Find where the given text appears and provide that cell's center as [X, Y] coordinate. 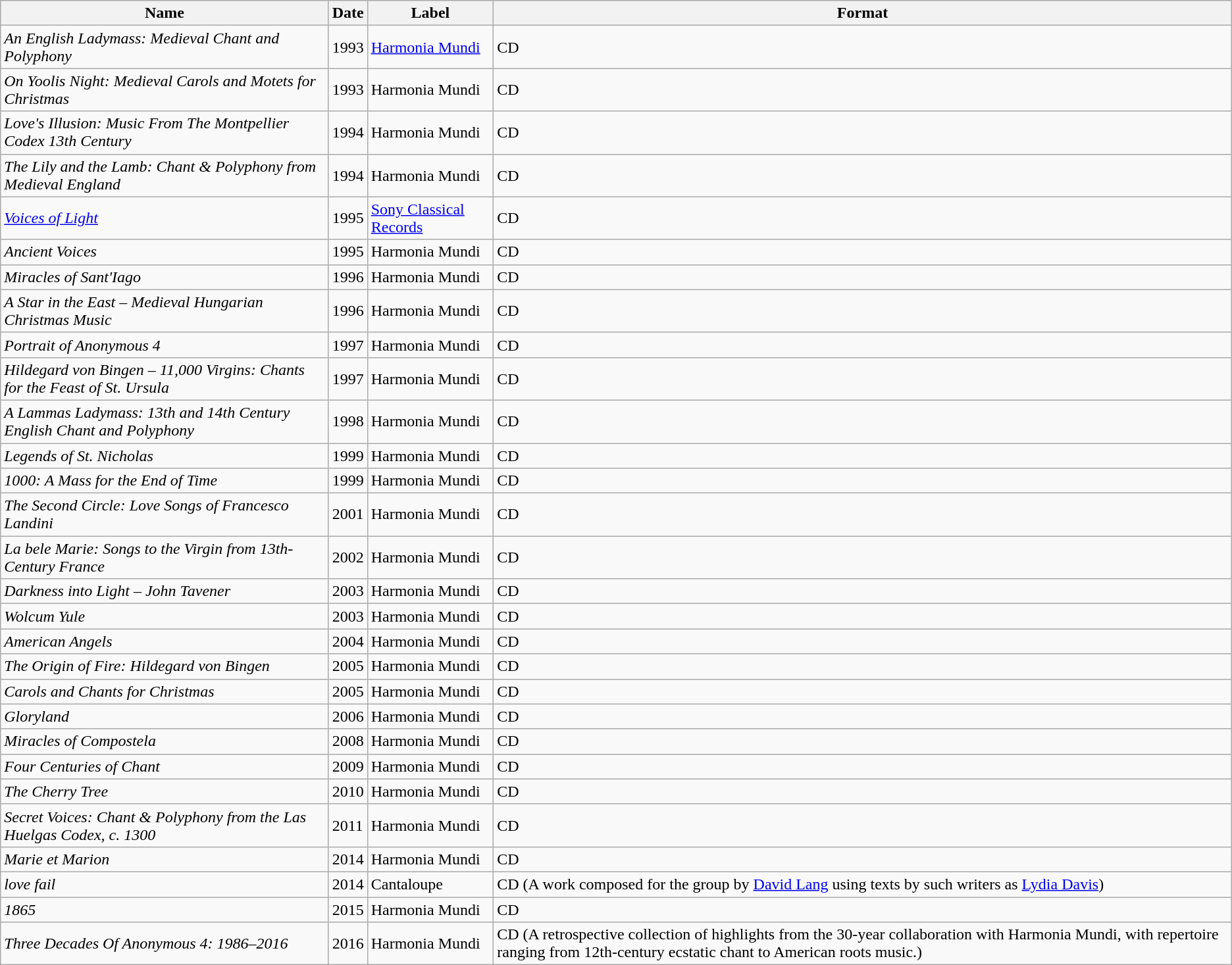
Love's Illusion: Music From The Montpellier Codex 13th Century [165, 133]
Wolcum Yule [165, 616]
2011 [347, 825]
1998 [347, 421]
1000: A Mass for the End of Time [165, 481]
Four Centuries of Chant [165, 766]
2009 [347, 766]
Date [347, 13]
La bele Marie: Songs to the Virgin from 13th-Century France [165, 558]
Marie et Marion [165, 859]
2016 [347, 943]
Hildegard von Bingen – 11,000 Virgins: Chants for the Feast of St. Ursula [165, 379]
2006 [347, 716]
Legends of St. Nicholas [165, 456]
A Star in the East – Medieval Hungarian Christmas Music [165, 310]
Darkness into Light – John Tavener [165, 591]
On Yoolis Night: Medieval Carols and Motets for Christmas [165, 89]
2015 [347, 910]
Three Decades Of Anonymous 4: 1986–2016 [165, 943]
2004 [347, 641]
Portrait of Anonymous 4 [165, 345]
Secret Voices: Chant & Polyphony from the Las Huelgas Codex, c. 1300 [165, 825]
Cantaloupe [430, 884]
A Lammas Ladymass: 13th and 14th Century English Chant and Polyphony [165, 421]
The Cherry Tree [165, 791]
1865 [165, 910]
Ancient Voices [165, 252]
Miracles of Compostela [165, 741]
love fail [165, 884]
2010 [347, 791]
The Origin of Fire: Hildegard von Bingen [165, 666]
CD (A work composed for the group by David Lang using texts by such writers as Lydia Davis) [863, 884]
Name [165, 13]
The Second Circle: Love Songs of Francesco Landini [165, 514]
2008 [347, 741]
Miracles of Sant'Iago [165, 277]
An English Ladymass: Medieval Chant and Polyphony [165, 47]
Carols and Chants for Christmas [165, 691]
2001 [347, 514]
American Angels [165, 641]
Voices of Light [165, 218]
2002 [347, 558]
Format [863, 13]
The Lily and the Lamb: Chant & Polyphony from Medieval England [165, 175]
Sony Classical Records [430, 218]
Gloryland [165, 716]
Label [430, 13]
